Capture the cell that displays the provided text and extract its (x, y) central coordinate. 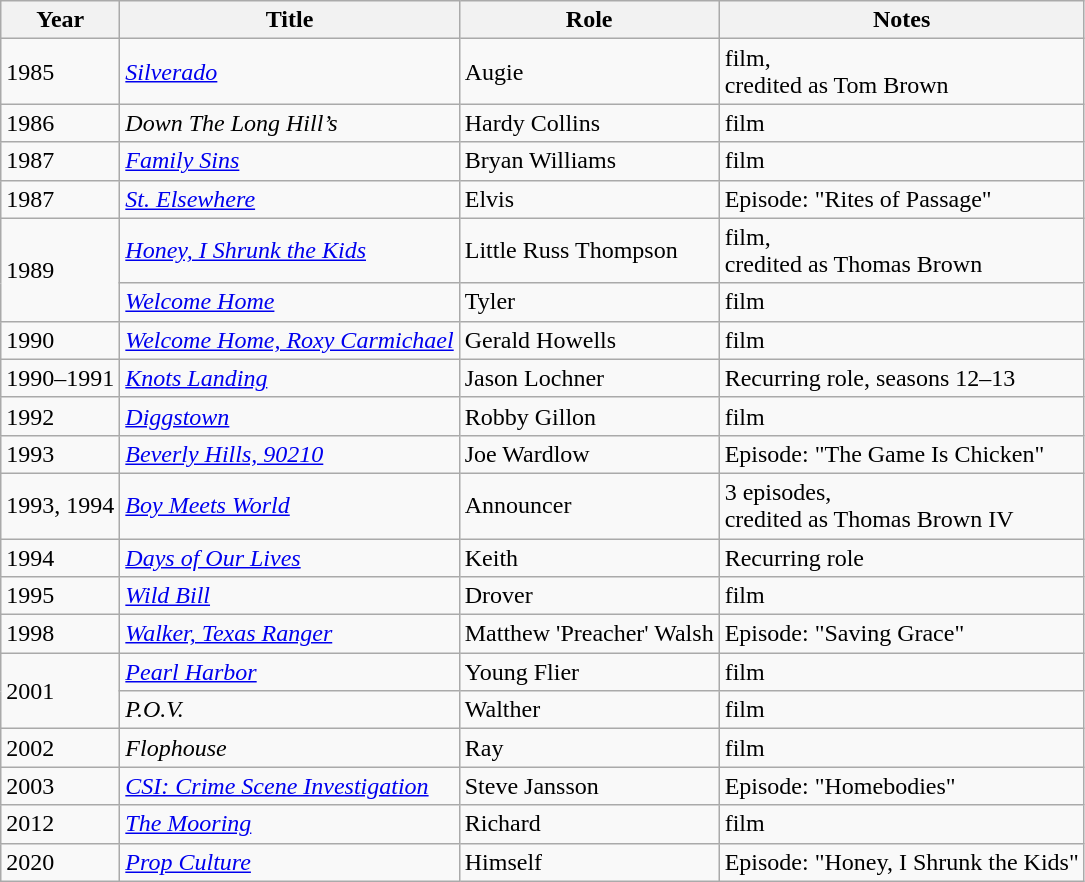
Beverly Hills, 90210 (290, 454)
Augie (589, 72)
Himself (589, 862)
P.O.V. (290, 710)
Little Russ Thompson (589, 250)
2001 (60, 691)
Days of Our Lives (290, 557)
Knots Landing (290, 378)
Walther (589, 710)
2012 (60, 824)
1998 (60, 634)
1994 (60, 557)
Wild Bill (290, 596)
The Mooring (290, 824)
Matthew 'Preacher' Walsh (589, 634)
CSI: Crime Scene Investigation (290, 786)
Welcome Home, Roxy Carmichael (290, 340)
Honey, I Shrunk the Kids (290, 250)
2020 (60, 862)
Steve Jansson (589, 786)
St. Elsewhere (290, 199)
Keith (589, 557)
Notes (902, 20)
Hardy Collins (589, 123)
Episode: "The Game Is Chicken" (902, 454)
Flophouse (290, 748)
1989 (60, 270)
Jason Lochner (589, 378)
1990–1991 (60, 378)
Drover (589, 596)
Episode: "Honey, I Shrunk the Kids" (902, 862)
Episode: "Homebodies" (902, 786)
1992 (60, 416)
Silverado (290, 72)
film,credited as Thomas Brown (902, 250)
3 episodes,credited as Thomas Brown IV (902, 506)
Episode: "Saving Grace" (902, 634)
1993, 1994 (60, 506)
Ray (589, 748)
Robby Gillon (589, 416)
1995 (60, 596)
Down The Long Hill’s (290, 123)
1986 (60, 123)
Joe Wardlow (589, 454)
Pearl Harbor (290, 672)
1985 (60, 72)
Announcer (589, 506)
Recurring role (902, 557)
Family Sins (290, 161)
Title (290, 20)
Bryan Williams (589, 161)
Year (60, 20)
Episode: "Rites of Passage" (902, 199)
Role (589, 20)
2003 (60, 786)
Elvis (589, 199)
Prop Culture (290, 862)
1993 (60, 454)
Diggstown (290, 416)
Richard (589, 824)
Gerald Howells (589, 340)
Boy Meets World (290, 506)
Walker, Texas Ranger (290, 634)
Welcome Home (290, 302)
Tyler (589, 302)
film,credited as Tom Brown (902, 72)
Young Flier (589, 672)
1990 (60, 340)
2002 (60, 748)
Recurring role, seasons 12–13 (902, 378)
